Find where the given text appears and provide that cell's center as [X, Y] coordinate. 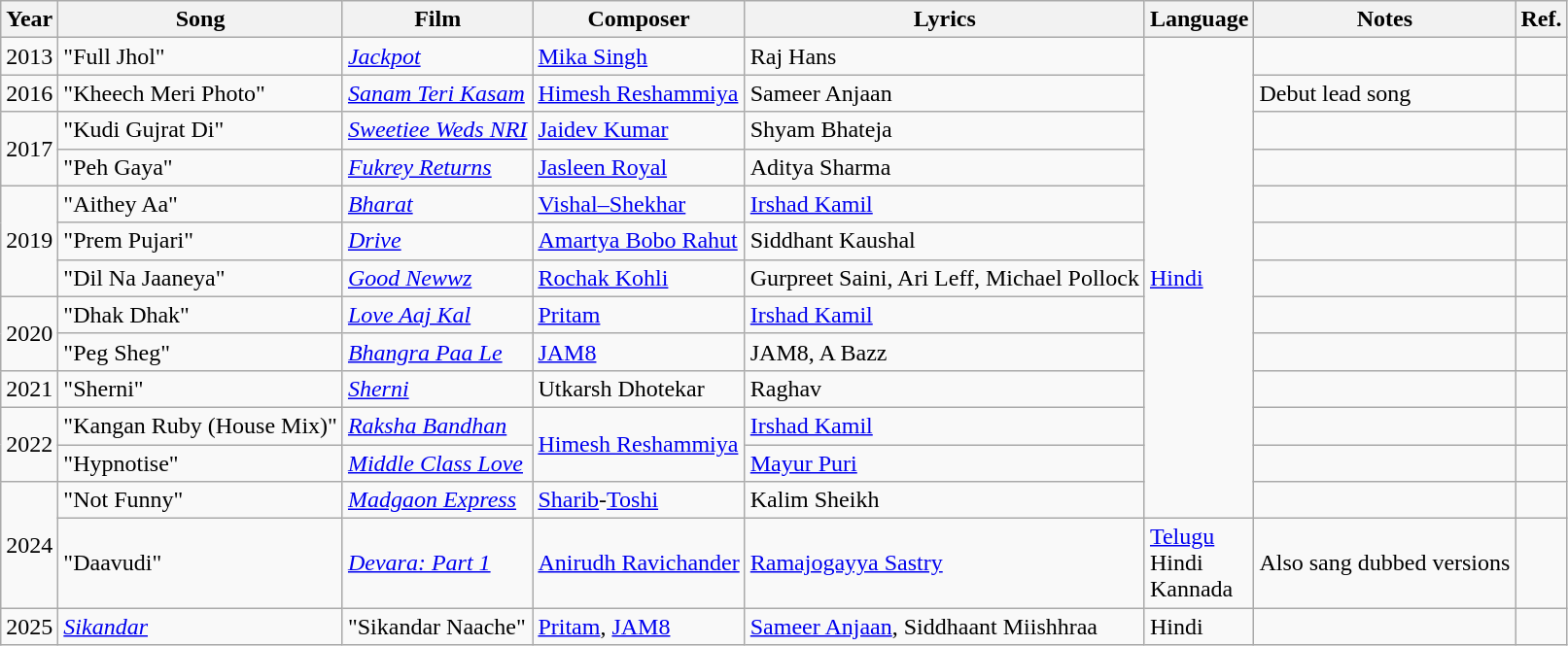
Vishal–Shekhar [639, 204]
Devara: Part 1 [437, 563]
Mika Singh [639, 56]
Also sang dubbed versions [1384, 563]
Sherni [437, 389]
Good Newwz [437, 278]
Ramajogayya Sastry [945, 563]
Sameer Anjaan [945, 93]
Shyam Bhateja [945, 130]
2022 [29, 444]
Utkarsh Dhotekar [639, 389]
Drive [437, 241]
Lyrics [945, 19]
Kalim Sheikh [945, 500]
"Sherni" [200, 389]
2021 [29, 389]
"Not Funny" [200, 500]
Pritam, JAM8 [639, 627]
"Kudi Gujrat Di" [200, 130]
2016 [29, 93]
Amartya Bobo Rahut [639, 241]
Fukrey Returns [437, 167]
Raghav [945, 389]
2020 [29, 333]
"Peg Sheg" [200, 352]
TeluguHindiKannada [1199, 563]
Song [200, 19]
Siddhant Kaushal [945, 241]
"Dil Na Jaaneya" [200, 278]
Sharib-Toshi [639, 500]
2017 [29, 149]
"Aithey Aa" [200, 204]
Aditya Sharma [945, 167]
JAM8 [639, 352]
Raj Hans [945, 56]
Raksha Bandhan [437, 425]
Middle Class Love [437, 463]
Rochak Kohli [639, 278]
2025 [29, 627]
2019 [29, 241]
"Hypnotise" [200, 463]
2013 [29, 56]
"Kangan Ruby (House Mix)" [200, 425]
Bharat [437, 204]
Jaidev Kumar [639, 130]
Sikandar [200, 627]
Language [1199, 19]
Pritam [639, 315]
"Daavudi" [200, 563]
Debut lead song [1384, 93]
"Dhak Dhak" [200, 315]
Film [437, 19]
"Full Jhol" [200, 56]
"Peh Gaya" [200, 167]
"Prem Pujari" [200, 241]
2024 [29, 545]
Jasleen Royal [639, 167]
Love Aaj Kal [437, 315]
Ref. [1542, 19]
Year [29, 19]
"Kheech Meri Photo" [200, 93]
Bhangra Paa Le [437, 352]
Mayur Puri [945, 463]
Madgaon Express [437, 500]
Anirudh Ravichander [639, 563]
Jackpot [437, 56]
Sanam Teri Kasam [437, 93]
Composer [639, 19]
"Sikandar Naache" [437, 627]
Gurpreet Saini, Ari Leff, Michael Pollock [945, 278]
Sameer Anjaan, Siddhaant Miishhraa [945, 627]
JAM8, A Bazz [945, 352]
Notes [1384, 19]
Sweetiee Weds NRI [437, 130]
